Capture the cell that displays the provided text and extract its [x, y] central coordinate. 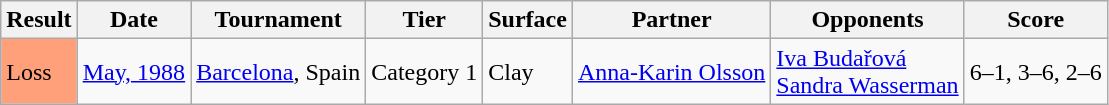
Partner [671, 20]
Score [1036, 20]
Date [134, 20]
Result [39, 20]
Anna-Karin Olsson [671, 72]
May, 1988 [134, 72]
Opponents [868, 20]
Tier [424, 20]
Barcelona, Spain [278, 72]
Clay [528, 72]
Loss [39, 72]
Iva Budařová Sandra Wasserman [868, 72]
Surface [528, 20]
Category 1 [424, 72]
6–1, 3–6, 2–6 [1036, 72]
Tournament [278, 20]
